Detect which cell encompasses the target text, then output its (x, y) center coordinate. 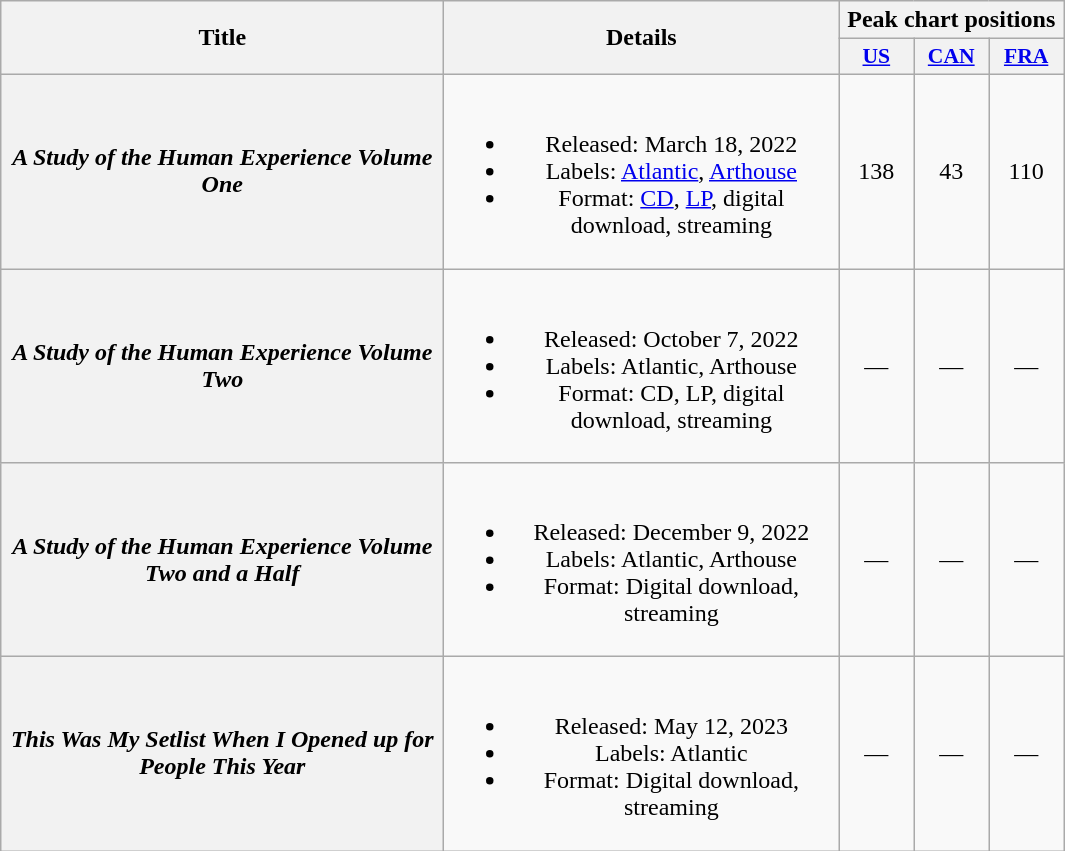
Released: May 12, 2023Labels: AtlanticFormat: Digital download, streaming (642, 754)
A Study of the Human Experience Volume Two (222, 365)
43 (952, 171)
Details (642, 38)
US (876, 57)
Title (222, 38)
Released: October 7, 2022Labels: Atlantic, ArthouseFormat: CD, LP, digital download, streaming (642, 365)
A Study of the Human Experience Volume One (222, 171)
Peak chart positions (952, 20)
FRA (1026, 57)
CAN (952, 57)
A Study of the Human Experience Volume Two and a Half (222, 560)
110 (1026, 171)
Released: December 9, 2022Labels: Atlantic, ArthouseFormat: Digital download, streaming (642, 560)
This Was My Setlist When I Opened up for People This Year (222, 754)
Released: March 18, 2022Labels: Atlantic, ArthouseFormat: CD, LP, digital download, streaming (642, 171)
138 (876, 171)
